From the cell containing the given text, extract its center point as [X, Y] coordinate. 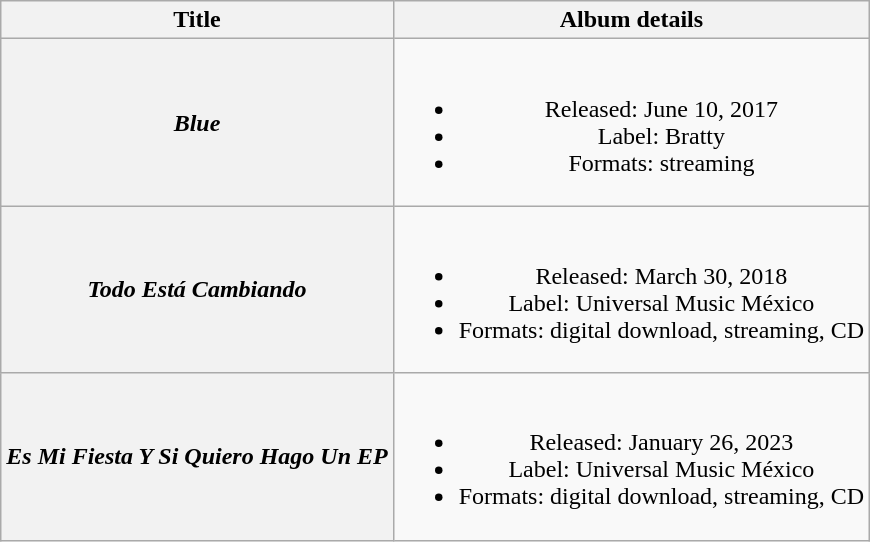
Album details [631, 20]
Released: June 10, 2017Label: BrattyFormats: streaming [631, 122]
Todo Está Cambiando [197, 290]
Released: January 26, 2023Label: Universal Music MéxicoFormats: digital download, streaming, CD [631, 456]
Title [197, 20]
Released: March 30, 2018Label: Universal Music MéxicoFormats: digital download, streaming, CD [631, 290]
Blue [197, 122]
Es Mi Fiesta Y Si Quiero Hago Un EP [197, 456]
